Scan for the cell matching the given text and deliver its (x, y) coordinate at center. 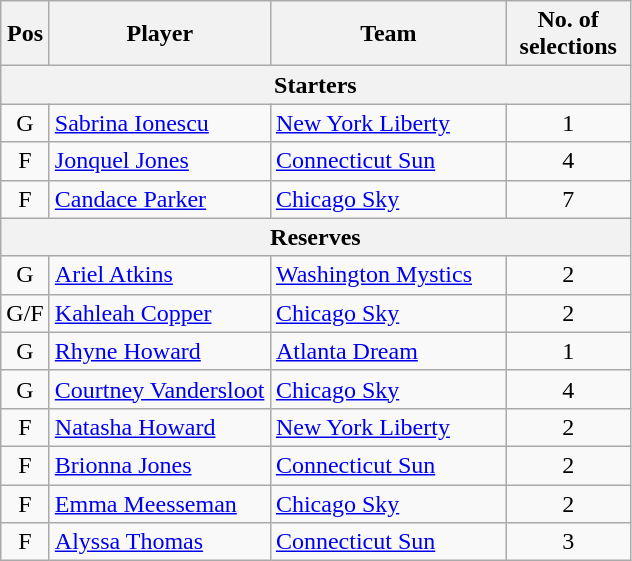
Alyssa Thomas (160, 542)
Brionna Jones (160, 465)
Reserves (316, 237)
No. of selections (568, 34)
Rhyne Howard (160, 351)
Sabrina Ionescu (160, 123)
Candace Parker (160, 199)
Pos (26, 34)
Atlanta Dream (388, 351)
Courtney Vandersloot (160, 389)
G/F (26, 313)
7 (568, 199)
3 (568, 542)
Starters (316, 85)
Emma Meesseman (160, 503)
Ariel Atkins (160, 275)
Natasha Howard (160, 427)
Kahleah Copper (160, 313)
Player (160, 34)
Team (388, 34)
Washington Mystics (388, 275)
Jonquel Jones (160, 161)
